Scan for the cell matching the given text and deliver its [x, y] coordinate at center. 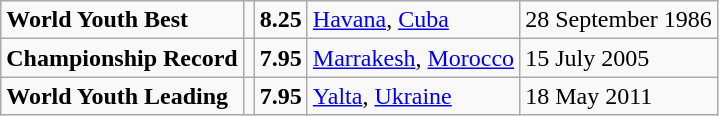
World Youth Leading [122, 96]
15 July 2005 [619, 58]
Marrakesh, Morocco [413, 58]
18 May 2011 [619, 96]
Havana, Cuba [413, 20]
World Youth Best [122, 20]
Yalta, Ukraine [413, 96]
28 September 1986 [619, 20]
8.25 [280, 20]
Championship Record [122, 58]
